Find where the given text appears and provide that cell's center as (X, Y) coordinate. 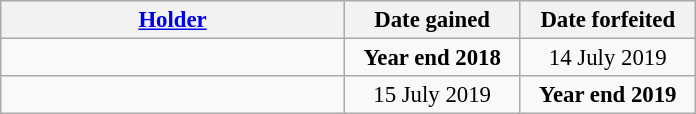
Year end 2019 (608, 95)
Holder (173, 20)
14 July 2019 (608, 58)
Date gained (432, 20)
15 July 2019 (432, 95)
Year end 2018 (432, 58)
Date forfeited (608, 20)
